Search for the cell housing the specified text and yield its (X, Y) center coordinate. 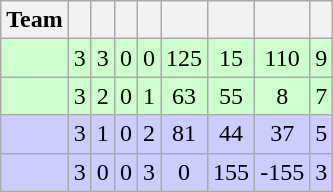
125 (184, 58)
7 (322, 96)
-155 (282, 172)
55 (232, 96)
44 (232, 134)
155 (232, 172)
63 (184, 96)
110 (282, 58)
37 (282, 134)
9 (322, 58)
15 (232, 58)
Team (35, 20)
8 (282, 96)
81 (184, 134)
5 (322, 134)
